Determine the [x, y] coordinate at the center of the cell enclosing the given text.  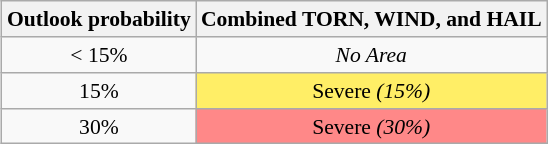
30% [99, 126]
Severe (30%) [372, 126]
No Area [372, 55]
Outlook probability [99, 19]
15% [99, 91]
Combined TORN, WIND, and HAIL [372, 19]
< 15% [99, 55]
Severe (15%) [372, 91]
